Identify which cell holds the provided text, then report its (x, y) central coordinate. 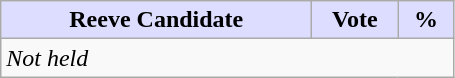
Reeve Candidate (156, 20)
Vote (355, 20)
Not held (228, 58)
% (426, 20)
